Locate the cell with the specified text and output its (X, Y) center coordinate. 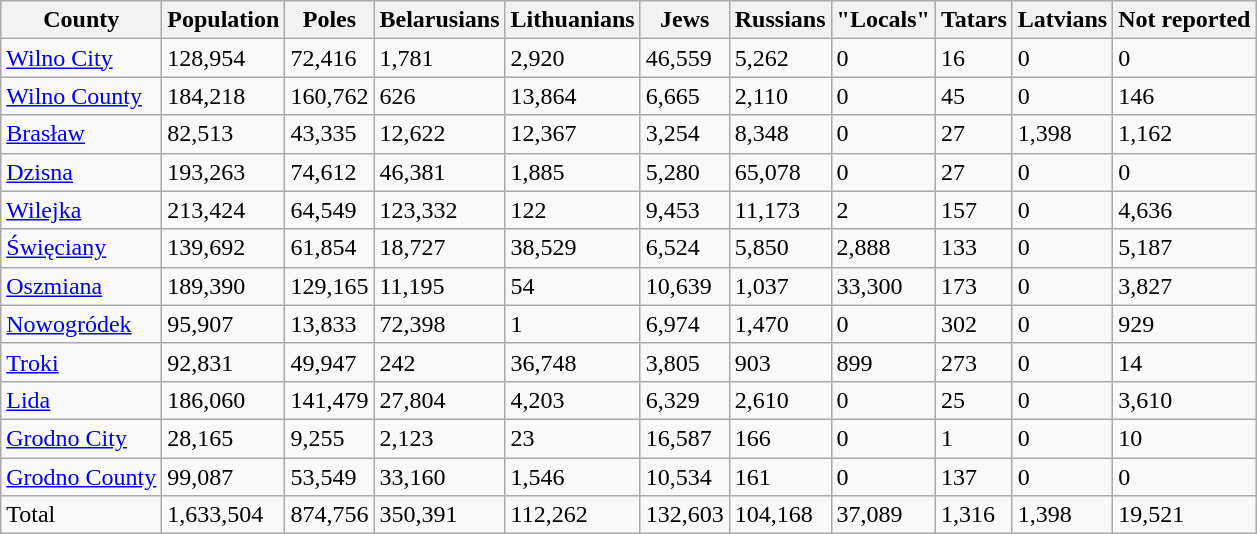
65,078 (780, 172)
122 (572, 210)
6,665 (684, 96)
242 (440, 362)
1,470 (780, 324)
Wilno City (82, 58)
2,888 (883, 248)
Grodno County (82, 477)
173 (974, 286)
3,827 (1184, 286)
189,390 (224, 286)
14 (1184, 362)
1,316 (974, 515)
11,173 (780, 210)
129,165 (330, 286)
Lida (82, 400)
Russians (780, 20)
12,622 (440, 134)
5,262 (780, 58)
133 (974, 248)
92,831 (224, 362)
23 (572, 438)
2,123 (440, 438)
4,636 (1184, 210)
104,168 (780, 515)
28,165 (224, 438)
3,254 (684, 134)
Population (224, 20)
45 (974, 96)
Total (82, 515)
Brasław (82, 134)
Belarusians (440, 20)
2,610 (780, 400)
160,762 (330, 96)
16 (974, 58)
1,162 (1184, 134)
Jews (684, 20)
33,160 (440, 477)
2,920 (572, 58)
Dzisna (82, 172)
186,060 (224, 400)
72,416 (330, 58)
874,756 (330, 515)
27,804 (440, 400)
99,087 (224, 477)
46,559 (684, 58)
18,727 (440, 248)
9,255 (330, 438)
1,781 (440, 58)
3,610 (1184, 400)
193,263 (224, 172)
36,748 (572, 362)
13,864 (572, 96)
6,524 (684, 248)
141,479 (330, 400)
899 (883, 362)
10 (1184, 438)
46,381 (440, 172)
"Locals" (883, 20)
137 (974, 477)
25 (974, 400)
1,885 (572, 172)
Oszmiana (82, 286)
Latvians (1062, 20)
County (82, 20)
128,954 (224, 58)
2 (883, 210)
6,329 (684, 400)
53,549 (330, 477)
8,348 (780, 134)
64,549 (330, 210)
5,187 (1184, 248)
37,089 (883, 515)
1,037 (780, 286)
146 (1184, 96)
Święciany (82, 248)
12,367 (572, 134)
157 (974, 210)
626 (440, 96)
82,513 (224, 134)
Tatars (974, 20)
123,332 (440, 210)
350,391 (440, 515)
74,612 (330, 172)
9,453 (684, 210)
Grodno City (82, 438)
273 (974, 362)
10,534 (684, 477)
72,398 (440, 324)
5,850 (780, 248)
10,639 (684, 286)
49,947 (330, 362)
161 (780, 477)
95,907 (224, 324)
Wilno County (82, 96)
11,195 (440, 286)
Nowogródek (82, 324)
Not reported (1184, 20)
166 (780, 438)
302 (974, 324)
6,974 (684, 324)
Poles (330, 20)
1,633,504 (224, 515)
13,833 (330, 324)
Troki (82, 362)
184,218 (224, 96)
112,262 (572, 515)
16,587 (684, 438)
5,280 (684, 172)
61,854 (330, 248)
38,529 (572, 248)
Lithuanians (572, 20)
43,335 (330, 134)
54 (572, 286)
139,692 (224, 248)
19,521 (1184, 515)
3,805 (684, 362)
213,424 (224, 210)
1,546 (572, 477)
2,110 (780, 96)
33,300 (883, 286)
Wilejka (82, 210)
4,203 (572, 400)
132,603 (684, 515)
929 (1184, 324)
903 (780, 362)
